Pinpoint the cell where the given text exists, returning its [x, y] midpoint coordinate. 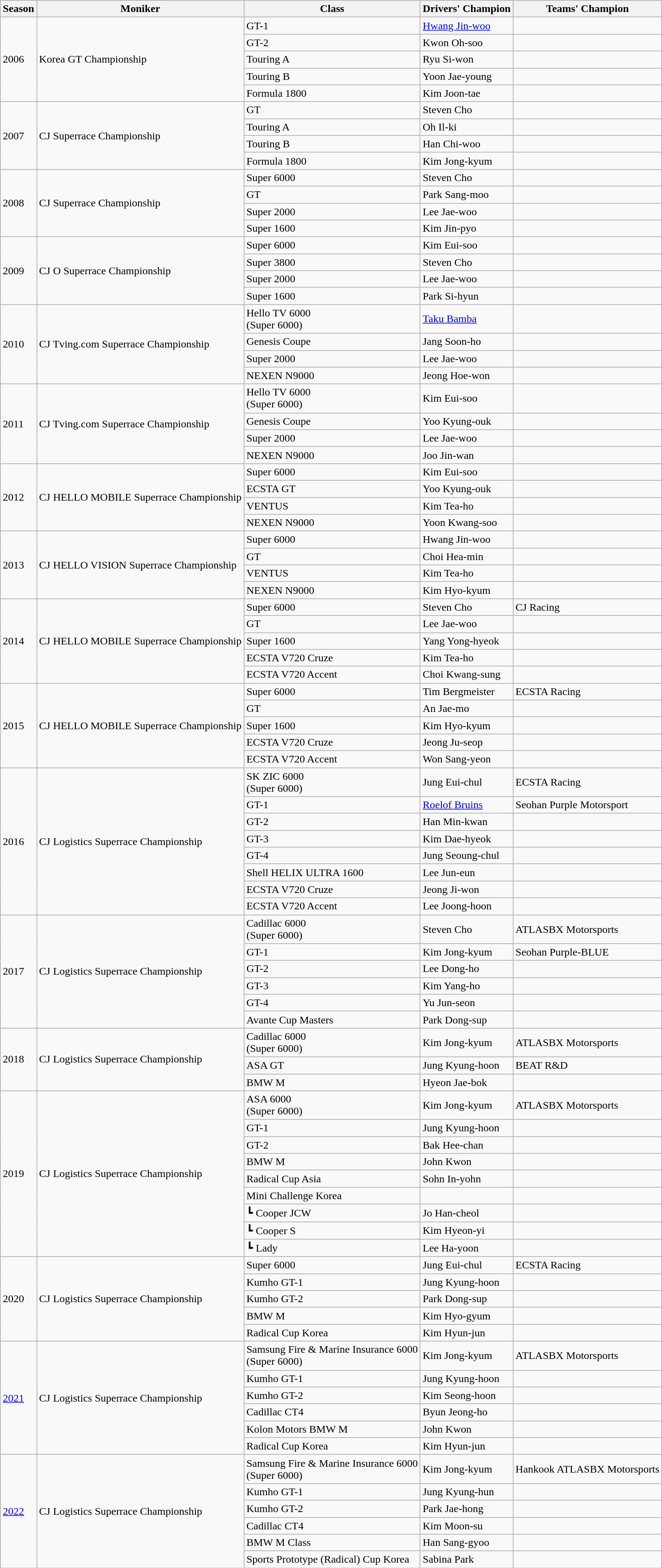
Jeong Ju-seop [466, 742]
Kim Seong-hoon [466, 1395]
2009 [19, 271]
Joo Jin-wan [466, 455]
Avante Cup Masters [332, 1019]
Sohn In-yohn [466, 1179]
Teams' Champion [588, 9]
2017 [19, 971]
2006 [19, 59]
CJ O Superrace Championship [140, 271]
Choi Hea-min [466, 557]
ASA 6000(Super 6000) [332, 1105]
Class [332, 9]
Sports Prototype (Radical) Cup Korea [332, 1560]
Oh Il-ki [466, 127]
2021 [19, 1398]
Park Jae-hong [466, 1509]
Kim Jin-pyo [466, 229]
Taku Bamba [466, 319]
BEAT R&D [588, 1065]
BMW M Class [332, 1543]
Lee Ha-yoon [466, 1248]
Kolon Motors BMW M [332, 1429]
Yu Jun-seon [466, 1003]
Jung Kyung-hun [466, 1492]
Season [19, 9]
Kim Yang-ho [466, 986]
Yoon Kwang-soo [466, 523]
Lee Jun-eun [466, 873]
Super 3800 [332, 262]
┗ Cooper S [332, 1230]
Roelof Bruins [466, 805]
2020 [19, 1299]
Seohan Purple Motorsport [588, 805]
Mini Challenge Korea [332, 1196]
┗ Cooper JCW [332, 1213]
2015 [19, 725]
CJ HELLO VISION Superrace Championship [140, 565]
Moniker [140, 9]
Jeong Hoe-won [466, 375]
Choi Kwang-sung [466, 675]
2022 [19, 1511]
Jung Seoung-chul [466, 856]
Kwon Oh-soo [466, 43]
An Jae-mo [466, 708]
SK ZIC 6000(Super 6000) [332, 782]
2007 [19, 135]
Lee Dong-ho [466, 969]
Hyeon Jae-bok [466, 1082]
2018 [19, 1059]
2008 [19, 203]
Park Si-hyun [466, 296]
Park Sang-moo [466, 194]
2011 [19, 423]
Kim Hyo-gyum [466, 1316]
Han Chi-woo [466, 144]
Shell HELIX ULTRA 1600 [332, 873]
2014 [19, 641]
Lee Joong-hoon [466, 906]
2016 [19, 841]
Bak Hee-chan [466, 1145]
Hankook ATLASBX Motorsports [588, 1469]
Han Sang-gyoo [466, 1543]
Drivers' Champion [466, 9]
Jeong Ji-won [466, 889]
Ryu Si-won [466, 59]
CJ Racing [588, 607]
Won Sang-yeon [466, 759]
Kim Hyeon-yi [466, 1230]
Radical Cup Asia [332, 1179]
Jo Han-cheol [466, 1213]
2012 [19, 497]
2013 [19, 565]
2010 [19, 344]
Yang Yong-hyeok [466, 641]
Kim Moon-su [466, 1525]
2019 [19, 1174]
┗ Lady [332, 1248]
Tim Bergmeister [466, 691]
ASA GT [332, 1065]
Seohan Purple-BLUE [588, 952]
ECSTA GT [332, 489]
Korea GT Championship [140, 59]
Yoon Jae-young [466, 76]
Kim Dae-hyeok [466, 839]
Sabina Park [466, 1560]
Jang Soon-ho [466, 342]
Byun Jeong-ho [466, 1412]
Han Min-kwan [466, 822]
Kim Joon-tae [466, 93]
